For the text-containing cell, return its midpoint in [X, Y] coordinate format. 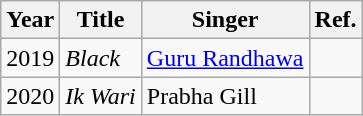
Year [30, 20]
Title [101, 20]
Ref. [336, 20]
2019 [30, 58]
Prabha Gill [225, 96]
Black [101, 58]
2020 [30, 96]
Ik Wari [101, 96]
Guru Randhawa [225, 58]
Singer [225, 20]
